Provide the (X, Y) coordinate of the cell's center where the given text is located.  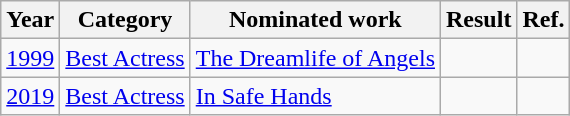
1999 (30, 58)
Category (125, 20)
The Dreamlife of Angels (315, 58)
Result (479, 20)
Year (30, 20)
In Safe Hands (315, 96)
Nominated work (315, 20)
2019 (30, 96)
Ref. (544, 20)
